From the cell containing the given text, extract its center point as [X, Y] coordinate. 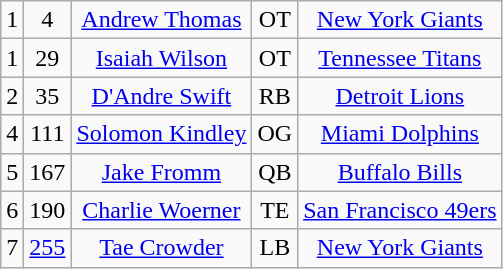
Isaiah Wilson [162, 58]
Charlie Woerner [162, 210]
Tennessee Titans [400, 58]
29 [48, 58]
190 [48, 210]
LB [275, 248]
Buffalo Bills [400, 172]
QB [275, 172]
TE [275, 210]
RB [275, 96]
255 [48, 248]
D'Andre Swift [162, 96]
6 [12, 210]
Tae Crowder [162, 248]
Andrew Thomas [162, 20]
167 [48, 172]
Detroit Lions [400, 96]
5 [12, 172]
Solomon Kindley [162, 134]
35 [48, 96]
Jake Fromm [162, 172]
Miami Dolphins [400, 134]
San Francisco 49ers [400, 210]
OG [275, 134]
2 [12, 96]
7 [12, 248]
111 [48, 134]
